Return the [x, y] coordinate for the center point of the cell that contains the specified text.  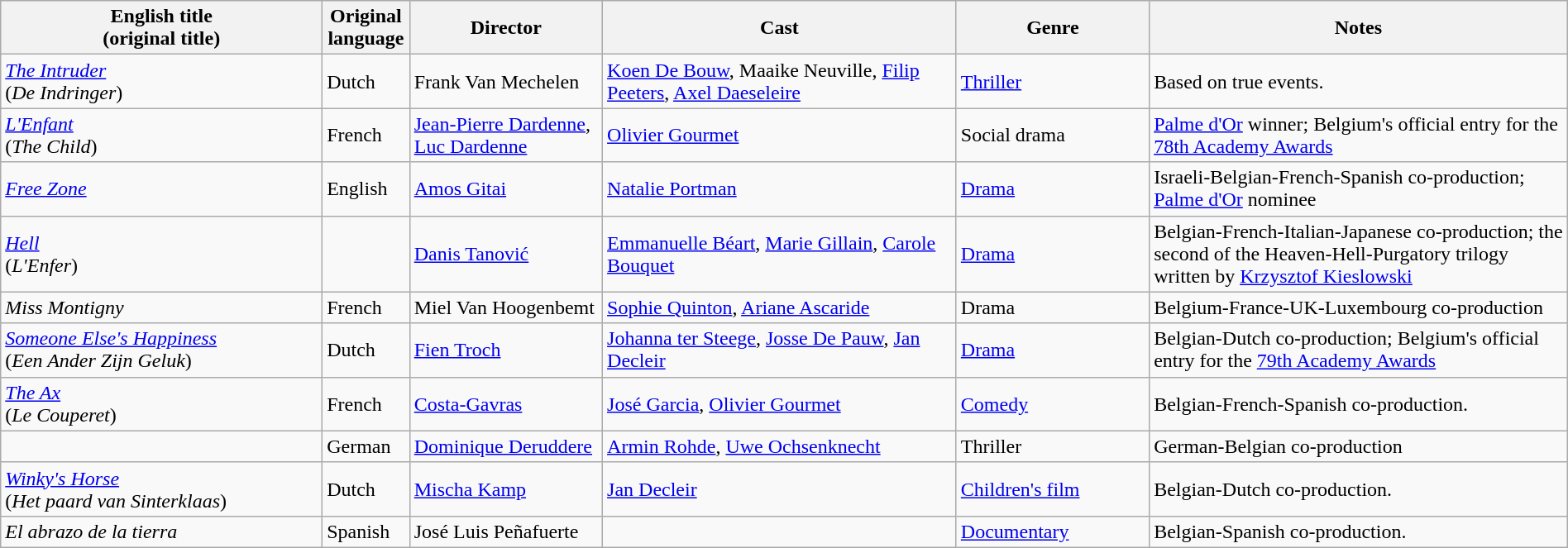
Notes [1359, 28]
Jean-Pierre Dardenne, Luc Dardenne [506, 136]
Emmanuelle Béart, Marie Gillain, Carole Bouquet [780, 254]
Someone Else's Happiness(Een Ander Zijn Geluk) [162, 350]
Documentary [1052, 531]
Natalie Portman [780, 188]
Genre [1052, 28]
Amos Gitai [506, 188]
Original language [366, 28]
Fien Troch [506, 350]
Israeli-Belgian-French-Spanish co-production; Palme d'Or nominee [1359, 188]
Children's film [1052, 489]
Miel Van Hoogenbemt [506, 307]
Free Zone [162, 188]
English [366, 188]
El abrazo de la tierra [162, 531]
Armin Rohde, Uwe Ochsenknecht [780, 446]
The Ax (Le Couperet) [162, 403]
José Garcia, Olivier Gourmet [780, 403]
Sophie Quinton, Ariane Ascaride [780, 307]
Cast [780, 28]
L'Enfant(The Child) [162, 136]
Mischa Kamp [506, 489]
Costa-Gavras [506, 403]
Social drama [1052, 136]
Based on true events. [1359, 81]
Koen De Bouw, Maaike Neuville, Filip Peeters, Axel Daeseleire [780, 81]
Director [506, 28]
Jan Decleir [780, 489]
German [366, 446]
Danis Tanović [506, 254]
Palme d'Or winner; Belgium's official entry for the 78th Academy Awards [1359, 136]
Belgian-French-Spanish co-production. [1359, 403]
Dominique Deruddere [506, 446]
Winky's Horse(Het paard van Sinterklaas) [162, 489]
Frank Van Mechelen [506, 81]
Hell(L'Enfer) [162, 254]
German‐Belgian co‐production [1359, 446]
Belgian-French-Italian-Japanese co-production; the second of the Heaven-Hell-Purgatory trilogy written by Krzysztof Kieslowski [1359, 254]
Miss Montigny [162, 307]
José Luis Peñafuerte [506, 531]
Belgian-Spanish co-production. [1359, 531]
Comedy [1052, 403]
Johanna ter Steege, Josse De Pauw, Jan Decleir [780, 350]
Spanish [366, 531]
Belgium-France-UK-Luxembourg co-production [1359, 307]
English title (original title) [162, 28]
Olivier Gourmet [780, 136]
Belgian-Dutch co-production. [1359, 489]
The Intruder(De Indringer) [162, 81]
Belgian-Dutch co-production; Belgium's official entry for the 79th Academy Awards [1359, 350]
